Find where the given text appears and provide that cell's center as [X, Y] coordinate. 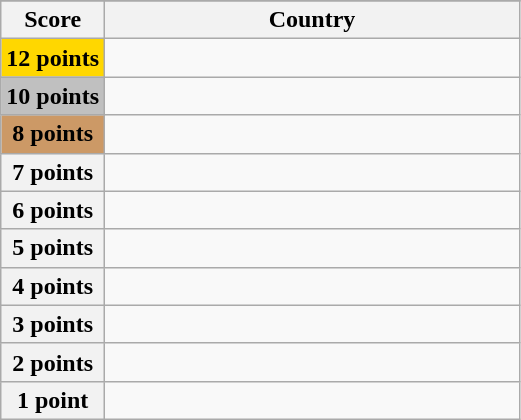
1 point [53, 400]
5 points [53, 248]
7 points [53, 172]
2 points [53, 362]
Country [312, 20]
4 points [53, 286]
8 points [53, 134]
12 points [53, 58]
10 points [53, 96]
6 points [53, 210]
3 points [53, 324]
Score [53, 20]
